Capture the cell that displays the provided text and extract its (x, y) central coordinate. 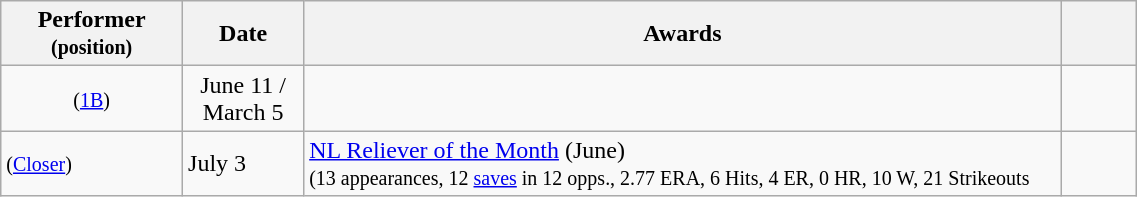
Performer (position) (92, 34)
NL Reliever of the Month (June) (13 appearances, 12 saves in 12 opps., 2.77 ERA, 6 Hits, 4 ER, 0 HR, 10 W, 21 Strikeouts (682, 164)
Date (244, 34)
June 11 / March 5 (244, 98)
Awards (682, 34)
July 3 (244, 164)
(1B) (92, 98)
(Closer) (92, 164)
